Search for the cell housing the specified text and yield its (X, Y) center coordinate. 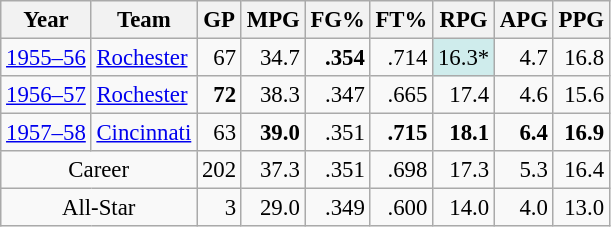
1956–57 (46, 95)
MPG (273, 20)
67 (220, 58)
5.3 (524, 170)
29.0 (273, 208)
17.3 (464, 170)
1957–58 (46, 133)
Team (144, 20)
13.0 (581, 208)
37.3 (273, 170)
PPG (581, 20)
Year (46, 20)
.665 (402, 95)
.714 (402, 58)
GP (220, 20)
4.6 (524, 95)
72 (220, 95)
18.1 (464, 133)
15.6 (581, 95)
.600 (402, 208)
6.4 (524, 133)
34.7 (273, 58)
3 (220, 208)
202 (220, 170)
14.0 (464, 208)
16.8 (581, 58)
16.3* (464, 58)
1955–56 (46, 58)
.715 (402, 133)
Career (99, 170)
39.0 (273, 133)
All-Star (99, 208)
4.7 (524, 58)
FG% (338, 20)
FT% (402, 20)
17.4 (464, 95)
.354 (338, 58)
Cincinnati (144, 133)
.698 (402, 170)
RPG (464, 20)
16.9 (581, 133)
.347 (338, 95)
APG (524, 20)
.349 (338, 208)
16.4 (581, 170)
4.0 (524, 208)
38.3 (273, 95)
63 (220, 133)
